Pinpoint the cell where the given text exists, returning its [x, y] midpoint coordinate. 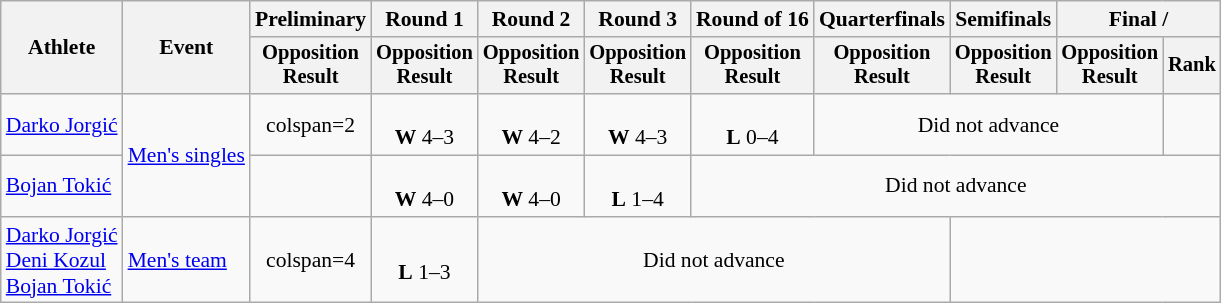
Round 2 [532, 19]
Round of 16 [752, 19]
Quarterfinals [882, 19]
Round 3 [638, 19]
Round 1 [424, 19]
Semifinals [1004, 19]
L 0–4 [752, 124]
Final / [1138, 19]
Rank [1192, 66]
W 4–2 [532, 124]
Men's singles [186, 155]
L 1–4 [638, 186]
Event [186, 48]
Darko Jorgić [62, 124]
colspan=2 [310, 124]
Athlete [62, 48]
Bojan Tokić [62, 186]
Preliminary [310, 19]
